Extract the (X, Y) coordinate from the center of the cell holding the provided text.  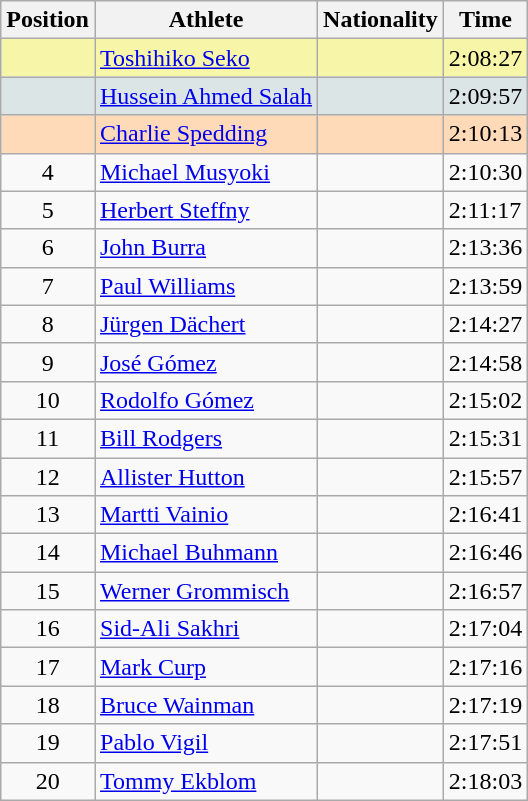
16 (48, 629)
5 (48, 210)
Hussein Ahmed Salah (206, 96)
Mark Curp (206, 667)
8 (48, 324)
Sid-Ali Sakhri (206, 629)
Herbert Steffny (206, 210)
Bruce Wainman (206, 705)
2:16:57 (485, 591)
2:17:16 (485, 667)
2:14:58 (485, 362)
Bill Rodgers (206, 438)
9 (48, 362)
2:15:57 (485, 477)
2:11:17 (485, 210)
11 (48, 438)
Athlete (206, 20)
John Burra (206, 248)
Time (485, 20)
4 (48, 172)
13 (48, 515)
17 (48, 667)
19 (48, 743)
2:16:46 (485, 553)
2:10:30 (485, 172)
6 (48, 248)
Jürgen Dächert (206, 324)
2:13:36 (485, 248)
2:08:27 (485, 58)
Position (48, 20)
12 (48, 477)
10 (48, 400)
2:13:59 (485, 286)
Werner Grommisch (206, 591)
2:18:03 (485, 781)
14 (48, 553)
Toshihiko Seko (206, 58)
2:10:13 (485, 134)
Paul Williams (206, 286)
Martti Vainio (206, 515)
Tommy Ekblom (206, 781)
18 (48, 705)
Michael Buhmann (206, 553)
2:15:31 (485, 438)
José Gómez (206, 362)
Michael Musyoki (206, 172)
2:15:02 (485, 400)
2:09:57 (485, 96)
2:17:19 (485, 705)
Allister Hutton (206, 477)
2:16:41 (485, 515)
Pablo Vigil (206, 743)
2:17:51 (485, 743)
2:14:27 (485, 324)
7 (48, 286)
Rodolfo Gómez (206, 400)
20 (48, 781)
Charlie Spedding (206, 134)
Nationality (381, 20)
2:17:04 (485, 629)
15 (48, 591)
